Search for the cell housing the specified text and yield its (X, Y) center coordinate. 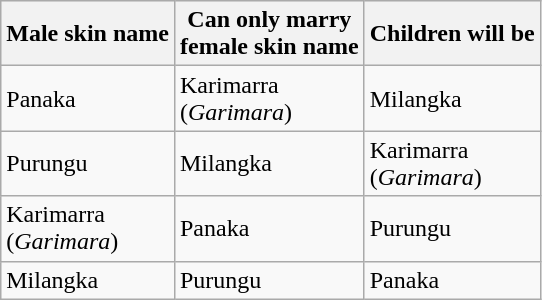
Male skin name (88, 34)
Can only marry female skin name (269, 34)
Children will be (452, 34)
